Detect which cell encompasses the target text, then output its (x, y) center coordinate. 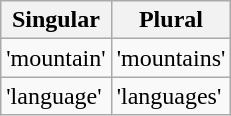
'languages' (171, 96)
Plural (171, 20)
'language' (56, 96)
'mountains' (171, 58)
'mountain' (56, 58)
Singular (56, 20)
